Find where the given text appears and provide that cell's center as (X, Y) coordinate. 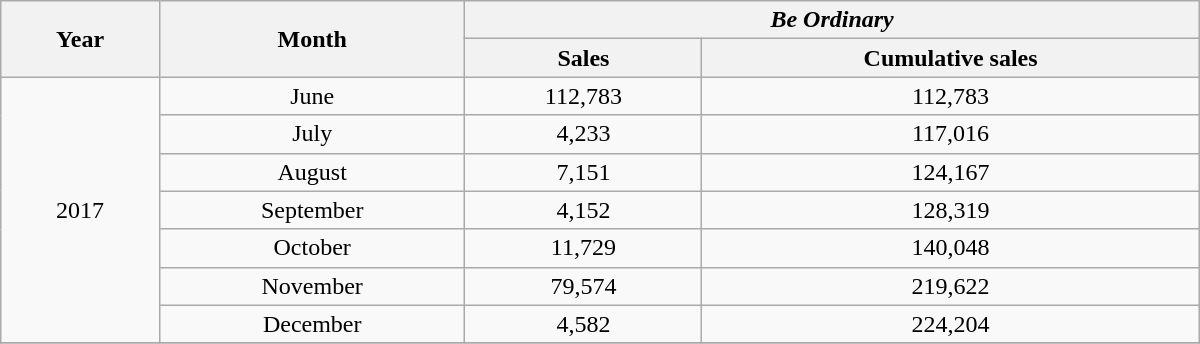
August (312, 172)
4,582 (584, 324)
Year (80, 39)
November (312, 286)
December (312, 324)
124,167 (950, 172)
79,574 (584, 286)
July (312, 134)
224,204 (950, 324)
128,319 (950, 210)
11,729 (584, 248)
Sales (584, 58)
4,152 (584, 210)
117,016 (950, 134)
September (312, 210)
7,151 (584, 172)
2017 (80, 210)
219,622 (950, 286)
Be Ordinary (832, 20)
Month (312, 39)
June (312, 96)
October (312, 248)
Cumulative sales (950, 58)
140,048 (950, 248)
4,233 (584, 134)
